Find where the given text appears and provide that cell's center as (X, Y) coordinate. 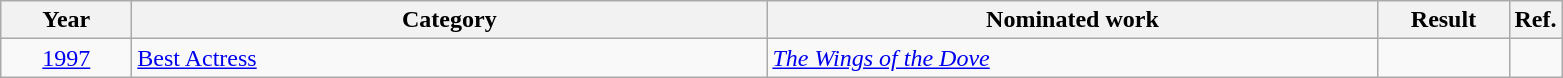
Best Actress (450, 58)
Year (66, 20)
1997 (66, 58)
Result (1444, 20)
The Wings of the Dove (1072, 58)
Nominated work (1072, 20)
Ref. (1536, 20)
Category (450, 20)
